Identify which cell holds the provided text, then report its (X, Y) central coordinate. 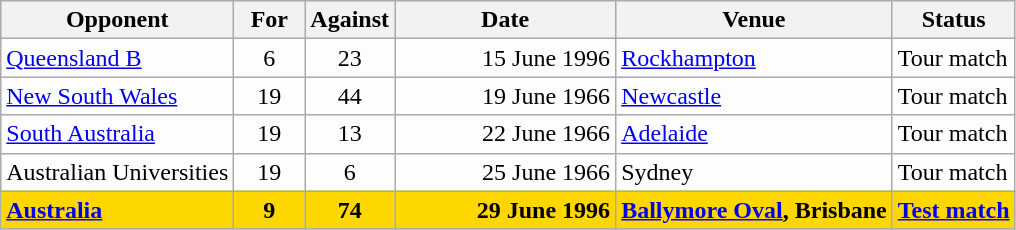
25 June 1966 (506, 172)
Adelaide (754, 134)
Australia (118, 210)
Australian Universities (118, 172)
9 (270, 210)
13 (350, 134)
29 June 1996 (506, 210)
New South Wales (118, 96)
Test match (954, 210)
For (270, 20)
Newcastle (754, 96)
Date (506, 20)
74 (350, 210)
Status (954, 20)
44 (350, 96)
Against (350, 20)
19 June 1966 (506, 96)
23 (350, 58)
15 June 1996 (506, 58)
Ballymore Oval, Brisbane (754, 210)
Rockhampton (754, 58)
Sydney (754, 172)
22 June 1966 (506, 134)
Venue (754, 20)
Queensland B (118, 58)
Opponent (118, 20)
South Australia (118, 134)
